From the cell containing the given text, extract its center point as (x, y) coordinate. 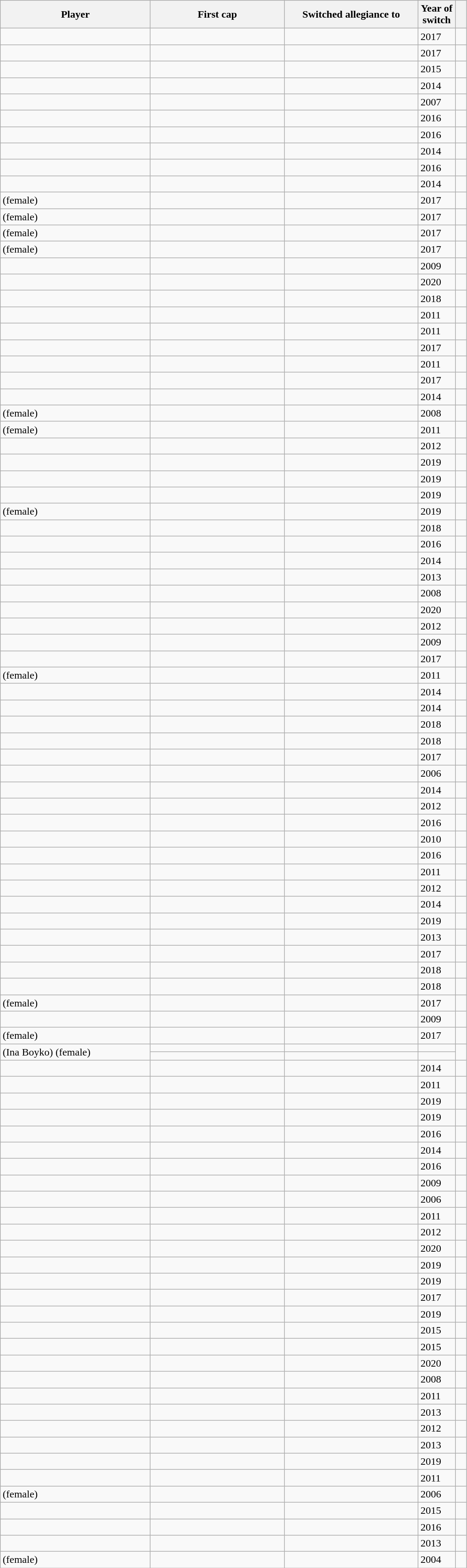
Player (76, 15)
2010 (436, 839)
Year of switch (436, 15)
2007 (436, 102)
First cap (217, 15)
2004 (436, 1560)
Switched allegiance to (351, 15)
(Ina Boyko) (female) (76, 1052)
